Detect which cell encompasses the target text, then output its [X, Y] center coordinate. 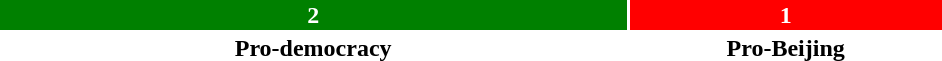
1 [786, 15]
2 [313, 15]
